Output the (X, Y) coordinate of the center of the cell containing the given text.  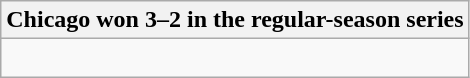
Chicago won 3–2 in the regular-season series (235, 20)
